Identify which cell holds the provided text, then report its (x, y) central coordinate. 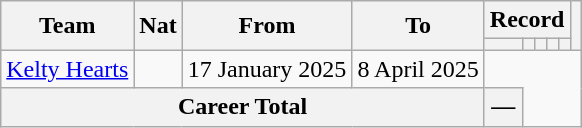
17 January 2025 (267, 69)
Career Total (243, 107)
8 April 2025 (418, 69)
— (503, 107)
To (418, 26)
Kelty Hearts (68, 69)
Nat (158, 26)
Team (68, 26)
Record (527, 20)
From (267, 26)
